From the cell containing the given text, extract its center point as [X, Y] coordinate. 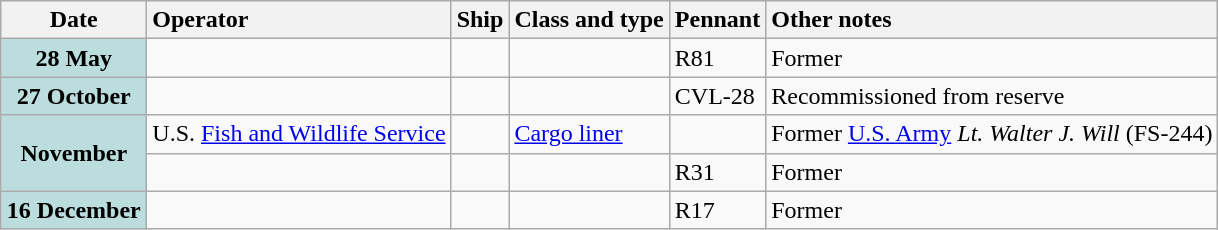
28 May [74, 58]
Other notes [992, 20]
Date [74, 20]
R31 [717, 172]
R81 [717, 58]
27 October [74, 96]
November [74, 153]
CVL-28 [717, 96]
Class and type [589, 20]
R17 [717, 210]
Pennant [717, 20]
U.S. Fish and Wildlife Service [299, 134]
Operator [299, 20]
Former U.S. Army Lt. Walter J. Will (FS-244) [992, 134]
Cargo liner [589, 134]
Recommissioned from reserve [992, 96]
Ship [480, 20]
16 December [74, 210]
